Output the (x, y) coordinate of the center of the cell containing the given text.  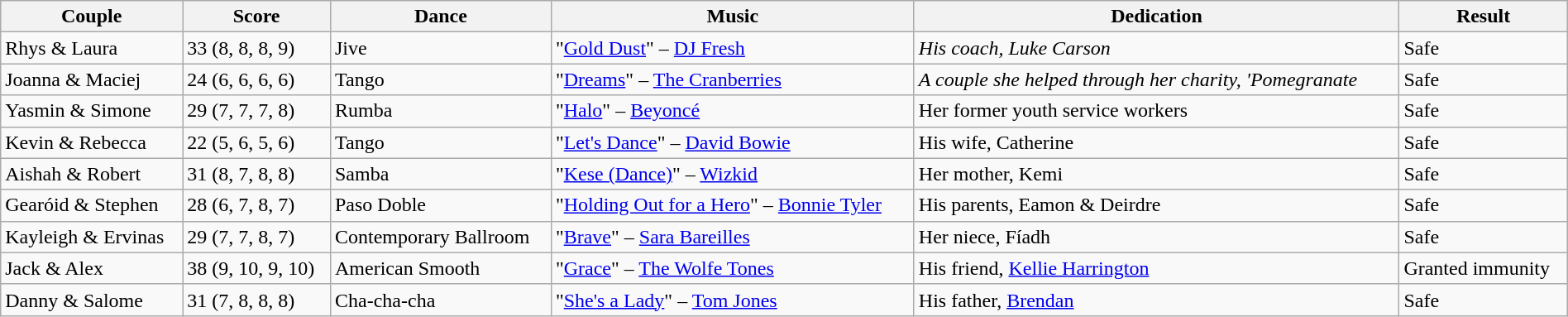
Rumba (440, 111)
Jive (440, 48)
Score (256, 17)
"Kese (Dance)" – Wizkid (733, 174)
"She's a Lady" – Tom Jones (733, 300)
29 (7, 7, 8, 7) (256, 237)
38 (9, 10, 9, 10) (256, 268)
Paso Doble (440, 205)
"Holding Out for a Hero" – Bonnie Tyler (733, 205)
Couple (92, 17)
His friend, Kellie Harrington (1156, 268)
24 (6, 6, 6, 6) (256, 79)
Music (733, 17)
33 (8, 8, 8, 9) (256, 48)
28 (6, 7, 8, 7) (256, 205)
"Dreams" – The Cranberries (733, 79)
"Grace" – The Wolfe Tones (733, 268)
Aishah & Robert (92, 174)
Gearóid & Stephen (92, 205)
Joanna & Maciej (92, 79)
Samba (440, 174)
31 (8, 7, 8, 8) (256, 174)
Contemporary Ballroom (440, 237)
His father, Brendan (1156, 300)
22 (5, 6, 5, 6) (256, 142)
"Brave" – Sara Bareilles (733, 237)
Kevin & Rebecca (92, 142)
"Gold Dust" – DJ Fresh (733, 48)
Dance (440, 17)
Jack & Alex (92, 268)
29 (7, 7, 7, 8) (256, 111)
Dedication (1156, 17)
Her mother, Kemi (1156, 174)
Her former youth service workers (1156, 111)
A couple she helped through her charity, 'Pomegranate (1156, 79)
"Halo" – Beyoncé (733, 111)
Rhys & Laura (92, 48)
Danny & Salome (92, 300)
Granted immunity (1484, 268)
Her niece, Fíadh (1156, 237)
Cha-cha-cha (440, 300)
American Smooth (440, 268)
His parents, Eamon & Deirdre (1156, 205)
Result (1484, 17)
Yasmin & Simone (92, 111)
His coach, Luke Carson (1156, 48)
His wife, Catherine (1156, 142)
31 (7, 8, 8, 8) (256, 300)
Kayleigh & Ervinas (92, 237)
"Let's Dance" – David Bowie (733, 142)
